Provide the [x, y] coordinate of the cell's center where the given text is located.  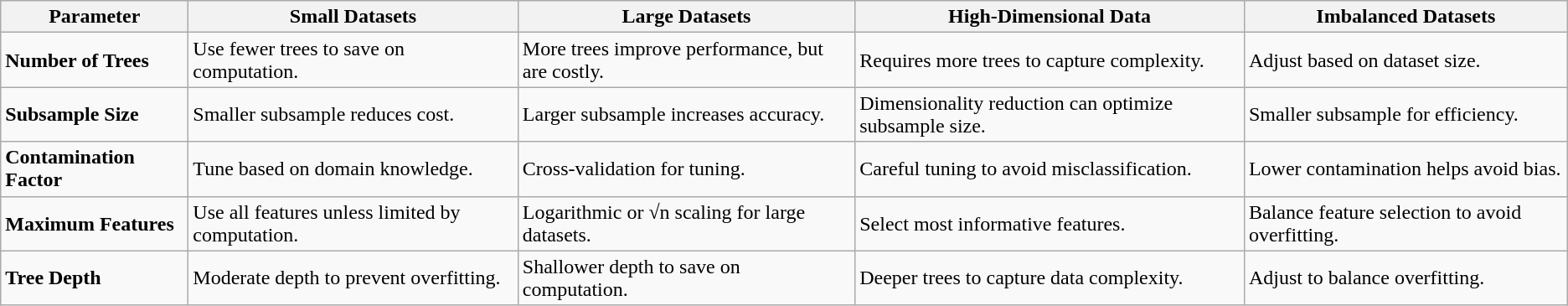
Lower contamination helps avoid bias. [1406, 169]
Large Datasets [686, 17]
Subsample Size [95, 114]
Contamination Factor [95, 169]
Moderate depth to prevent overfitting. [353, 278]
Larger subsample increases accuracy. [686, 114]
Parameter [95, 17]
Select most informative features. [1050, 223]
Careful tuning to avoid misclassification. [1050, 169]
Use fewer trees to save on computation. [353, 60]
High-Dimensional Data [1050, 17]
Logarithmic or √n scaling for large datasets. [686, 223]
Adjust based on dataset size. [1406, 60]
Balance feature selection to avoid overfitting. [1406, 223]
Imbalanced Datasets [1406, 17]
Number of Trees [95, 60]
Small Datasets [353, 17]
Cross-validation for tuning. [686, 169]
Smaller subsample reduces cost. [353, 114]
Tree Depth [95, 278]
Maximum Features [95, 223]
Shallower depth to save on computation. [686, 278]
Requires more trees to capture complexity. [1050, 60]
Smaller subsample for efficiency. [1406, 114]
Adjust to balance overfitting. [1406, 278]
Deeper trees to capture data complexity. [1050, 278]
Use all features unless limited by computation. [353, 223]
More trees improve performance, but are costly. [686, 60]
Tune based on domain knowledge. [353, 169]
Dimensionality reduction can optimize subsample size. [1050, 114]
